Determine the [x, y] coordinate at the center of the cell enclosing the given text.  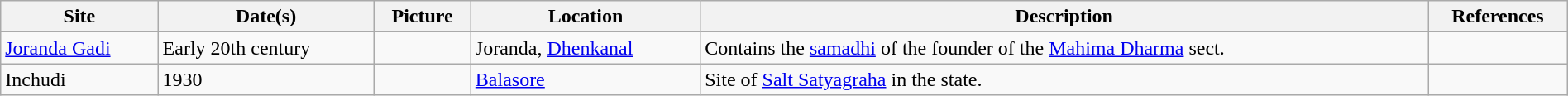
Inchudi [79, 79]
Date(s) [266, 17]
Picture [422, 17]
References [1499, 17]
1930 [266, 79]
Site [79, 17]
Contains the samadhi of the founder of the Mahima Dharma sect. [1064, 48]
Balasore [586, 79]
Location [586, 17]
Joranda Gadi [79, 48]
Joranda, Dhenkanal [586, 48]
Description [1064, 17]
Early 20th century [266, 48]
Site of Salt Satyagraha in the state. [1064, 79]
